Output the (x, y) coordinate of the center of the cell containing the given text.  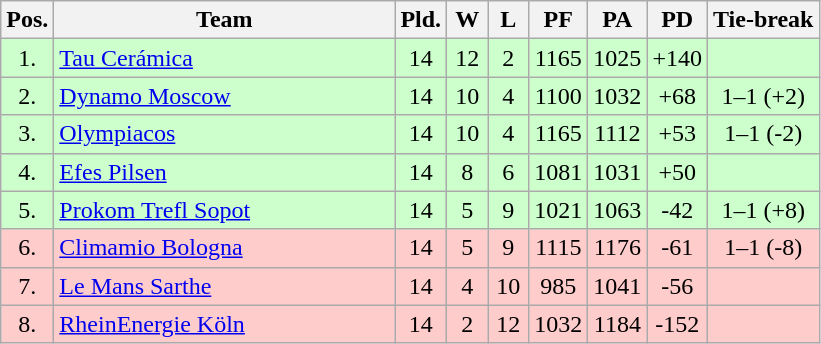
5. (28, 210)
L (508, 20)
1–1 (+2) (763, 96)
1–1 (-8) (763, 248)
W (468, 20)
8. (28, 324)
1031 (618, 172)
1. (28, 58)
+50 (678, 172)
4. (28, 172)
1063 (618, 210)
PA (618, 20)
Tau Cerámica (224, 58)
1–1 (-2) (763, 134)
8 (468, 172)
1184 (618, 324)
3. (28, 134)
1176 (618, 248)
-56 (678, 286)
Prokom Trefl Sopot (224, 210)
+53 (678, 134)
1115 (558, 248)
PF (558, 20)
1041 (618, 286)
2. (28, 96)
6 (508, 172)
1081 (558, 172)
1025 (618, 58)
-42 (678, 210)
-61 (678, 248)
+68 (678, 96)
Pos. (28, 20)
Efes Pilsen (224, 172)
Le Mans Sarthe (224, 286)
Pld. (421, 20)
985 (558, 286)
Olympiacos (224, 134)
+140 (678, 58)
7. (28, 286)
Team (224, 20)
Dynamo Moscow (224, 96)
1–1 (+8) (763, 210)
1112 (618, 134)
RheinEnergie Köln (224, 324)
-152 (678, 324)
6. (28, 248)
Tie-break (763, 20)
PD (678, 20)
Climamio Bologna (224, 248)
1021 (558, 210)
1100 (558, 96)
